Find where the given text appears and provide that cell's center as [X, Y] coordinate. 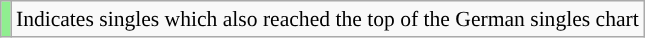
Indicates singles which also reached the top of the German singles chart [328, 19]
